Scan for the cell matching the given text and deliver its [x, y] coordinate at center. 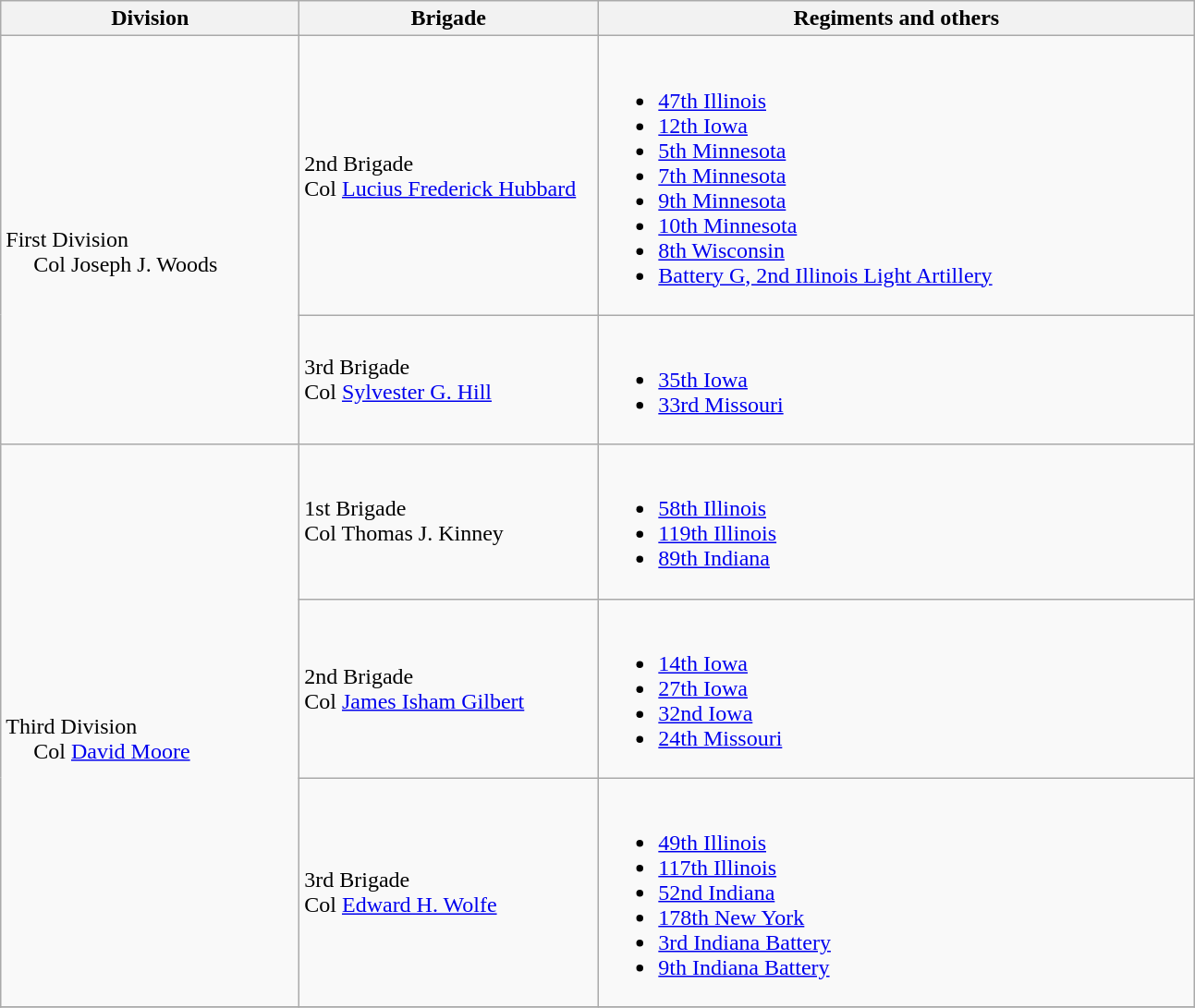
Brigade [449, 18]
Regiments and others [896, 18]
3rd BrigadeCol Sylvester G. Hill [449, 380]
3rd BrigadeCol Edward H. Wolfe [449, 893]
First Division Col Joseph J. Woods [150, 240]
58th Illinois119th Illinois89th Indiana [896, 521]
Division [150, 18]
47th Illinois12th Iowa5th Minnesota7th Minnesota9th Minnesota10th Minnesota8th WisconsinBattery G, 2nd Illinois Light Artillery [896, 176]
2nd BrigadeCol James Isham Gilbert [449, 688]
49th Illinois117th Illinois52nd Indiana178th New York3rd Indiana Battery9th Indiana Battery [896, 893]
Third Division Col David Moore [150, 726]
14th Iowa27th Iowa32nd Iowa24th Missouri [896, 688]
1st BrigadeCol Thomas J. Kinney [449, 521]
2nd BrigadeCol Lucius Frederick Hubbard [449, 176]
35th Iowa33rd Missouri [896, 380]
